Pinpoint the cell where the given text exists, returning its (X, Y) midpoint coordinate. 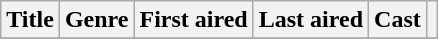
Title (30, 20)
Last aired (310, 20)
First aired (194, 20)
Genre (96, 20)
Cast (398, 20)
